Output the [X, Y] coordinate of the center of the cell containing the given text.  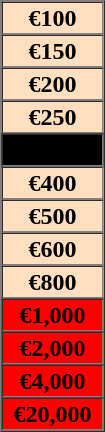
€2,000 [53, 348]
€100 [53, 18]
€400 [53, 182]
€150 [53, 50]
€250 [53, 116]
KUTIA Y [53, 150]
€800 [53, 282]
€4,000 [53, 380]
€20,000 [53, 414]
€200 [53, 84]
€600 [53, 248]
€1,000 [53, 314]
€500 [53, 216]
